Return the [X, Y] coordinate for the center point of the cell that contains the specified text.  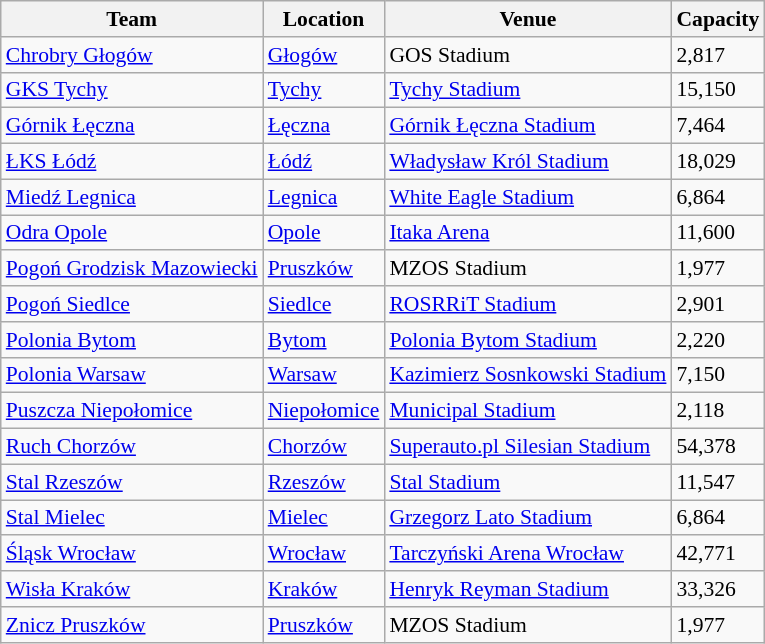
Superauto.pl Silesian Stadium [528, 447]
White Eagle Stadium [528, 197]
Stal Rzeszów [132, 482]
7,464 [718, 126]
Niepołomice [324, 411]
2,220 [718, 340]
Grzegorz Lato Stadium [528, 518]
Bytom [324, 340]
11,547 [718, 482]
2,817 [718, 55]
ŁKS Łódź [132, 162]
GOS Stadium [528, 55]
Znicz Pruszków [132, 625]
Górnik Łęczna Stadium [528, 126]
ROSRRiT Stadium [528, 304]
Capacity [718, 19]
Tarczyński Arena Wrocław [528, 554]
7,150 [718, 375]
Odra Opole [132, 233]
Wisła Kraków [132, 589]
GKS Tychy [132, 90]
Municipal Stadium [528, 411]
Stal Stadium [528, 482]
42,771 [718, 554]
Wrocław [324, 554]
Władysław Król Stadium [528, 162]
Tychy Stadium [528, 90]
Chrobry Głogów [132, 55]
Łęczna [324, 126]
Kazimierz Sosnkowski Stadium [528, 375]
Miedź Legnica [132, 197]
Stal Mielec [132, 518]
Rzeszów [324, 482]
2,118 [718, 411]
Venue [528, 19]
Legnica [324, 197]
Pogoń Siedlce [132, 304]
2,901 [718, 304]
54,378 [718, 447]
15,150 [718, 90]
Opole [324, 233]
Location [324, 19]
11,600 [718, 233]
Polonia Bytom [132, 340]
Siedlce [324, 304]
Kraków [324, 589]
Mielec [324, 518]
Ruch Chorzów [132, 447]
Chorzów [324, 447]
Puszcza Niepołomice [132, 411]
Polonia Warsaw [132, 375]
18,029 [718, 162]
Pogoń Grodzisk Mazowiecki [132, 269]
Śląsk Wrocław [132, 554]
Tychy [324, 90]
Głogów [324, 55]
Henryk Reyman Stadium [528, 589]
Team [132, 19]
Łódź [324, 162]
Itaka Arena [528, 233]
Górnik Łęczna [132, 126]
Polonia Bytom Stadium [528, 340]
Warsaw [324, 375]
33,326 [718, 589]
